Output the (x, y) coordinate of the center of the cell containing the given text.  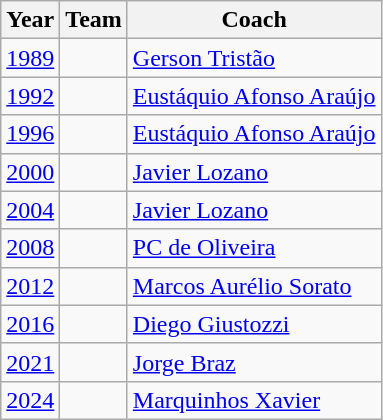
2021 (30, 362)
1989 (30, 58)
2012 (30, 286)
Diego Giustozzi (254, 324)
Gerson Tristão (254, 58)
Marcos Aurélio Sorato (254, 286)
2016 (30, 324)
Year (30, 20)
Team (94, 20)
1996 (30, 134)
1992 (30, 96)
Coach (254, 20)
2008 (30, 248)
2004 (30, 210)
Marquinhos Xavier (254, 400)
Jorge Braz (254, 362)
2000 (30, 172)
2024 (30, 400)
PC de Oliveira (254, 248)
